Locate the cell with the specified text and output its (x, y) center coordinate. 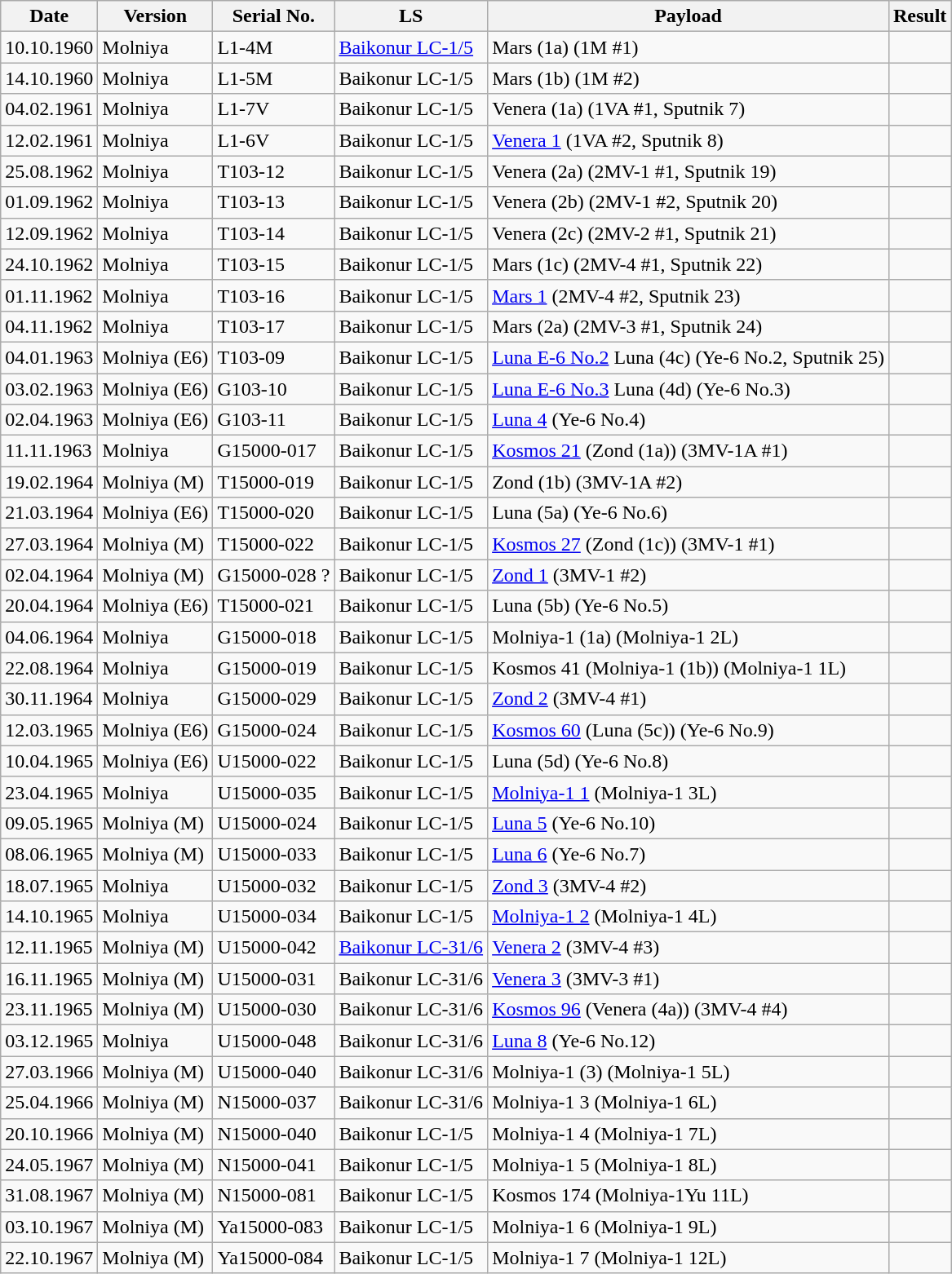
Serial No. (274, 16)
T103-12 (274, 171)
Molniya-1 6 (Molniya-1 9L) (689, 1227)
09.05.1965 (49, 823)
Ya15000-084 (274, 1258)
16.11.1965 (49, 979)
22.10.1967 (49, 1258)
Zond 1 (3MV-1 #2) (689, 575)
Venera (2b) (2MV-1 #2, Sputnik 20) (689, 202)
L1-4M (274, 47)
04.11.1962 (49, 326)
27.03.1966 (49, 1072)
12.11.1965 (49, 948)
T15000-022 (274, 544)
Molniya-1 7 (Molniya-1 12L) (689, 1258)
Luna 6 (Ye-6 No.7) (689, 854)
14.10.1960 (49, 78)
03.10.1967 (49, 1227)
Molniya-1 1 (Molniya-1 3L) (689, 792)
N15000-037 (274, 1103)
02.04.1964 (49, 575)
N15000-041 (274, 1165)
T103-15 (274, 264)
08.06.1965 (49, 854)
U15000-032 (274, 885)
Kosmos 60 (Luna (5c)) (Ye-6 No.9) (689, 730)
18.07.1965 (49, 885)
04.02.1961 (49, 109)
01.09.1962 (49, 202)
U15000-040 (274, 1072)
T15000-021 (274, 606)
T15000-019 (274, 482)
Luna E-6 No.3 Luna (4d) (Ye-6 No.3) (689, 389)
Luna 5 (Ye-6 No.10) (689, 823)
Kosmos 21 (Zond (1a)) (3MV-1A #1) (689, 451)
23.11.1965 (49, 1010)
27.03.1964 (49, 544)
Luna (5d) (Ye-6 No.8) (689, 761)
T103-17 (274, 326)
U15000-035 (274, 792)
Molniya-1 (1a) (Molniya-1 2L) (689, 637)
Mars 1 (2MV-4 #2, Sputnik 23) (689, 295)
G15000-019 (274, 668)
G15000-018 (274, 637)
LS (411, 16)
U15000-034 (274, 917)
Venera 3 (3MV-3 #1) (689, 979)
31.08.1967 (49, 1196)
Molniya-1 2 (Molniya-1 4L) (689, 917)
20.04.1964 (49, 606)
T103-16 (274, 295)
Version (155, 16)
L1-7V (274, 109)
Venera 1 (1VA #2, Sputnik 8) (689, 140)
04.06.1964 (49, 637)
Luna (5b) (Ye-6 No.5) (689, 606)
Zond 3 (3MV-4 #2) (689, 885)
N15000-081 (274, 1196)
12.09.1962 (49, 233)
U15000-022 (274, 761)
Molniya-1 5 (Molniya-1 8L) (689, 1165)
U15000-024 (274, 823)
Mars (2a) (2MV-3 #1, Sputnik 24) (689, 326)
30.11.1964 (49, 699)
22.08.1964 (49, 668)
Kosmos 41 (Molniya-1 (1b)) (Molniya-1 1L) (689, 668)
Molniya-1 4 (Molniya-1 7L) (689, 1134)
23.04.1965 (49, 792)
Molniya-1 3 (Molniya-1 6L) (689, 1103)
04.01.1963 (49, 357)
Luna (5a) (Ye-6 No.6) (689, 513)
24.10.1962 (49, 264)
Luna 8 (Ye-6 No.12) (689, 1041)
T103-14 (274, 233)
Venera (2a) (2MV-1 #1, Sputnik 19) (689, 171)
10.04.1965 (49, 761)
Luna E-6 No.2 Luna (4c) (Ye-6 No.2, Sputnik 25) (689, 357)
12.03.1965 (49, 730)
G15000-017 (274, 451)
21.03.1964 (49, 513)
03.12.1965 (49, 1041)
Kosmos 27 (Zond (1c)) (3MV-1 #1) (689, 544)
20.10.1966 (49, 1134)
Kosmos 96 (Venera (4a)) (3MV-4 #4) (689, 1010)
G15000-028 ? (274, 575)
Zond (1b) (3MV-1A #2) (689, 482)
G15000-029 (274, 699)
10.10.1960 (49, 47)
25.08.1962 (49, 171)
G103-11 (274, 420)
U15000-033 (274, 854)
U15000-030 (274, 1010)
25.04.1966 (49, 1103)
U15000-048 (274, 1041)
U15000-031 (274, 979)
Mars (1a) (1M #1) (689, 47)
Date (49, 16)
G15000-024 (274, 730)
Ya15000-083 (274, 1227)
Payload (689, 16)
Venera (2c) (2MV-2 #1, Sputnik 21) (689, 233)
24.05.1967 (49, 1165)
Venera 2 (3MV-4 #3) (689, 948)
G103-10 (274, 389)
T103-13 (274, 202)
U15000-042 (274, 948)
N15000-040 (274, 1134)
12.02.1961 (49, 140)
14.10.1965 (49, 917)
T103-09 (274, 357)
11.11.1963 (49, 451)
L1-6V (274, 140)
Venera (1a) (1VA #1, Sputnik 7) (689, 109)
03.02.1963 (49, 389)
T15000-020 (274, 513)
Mars (1b) (1M #2) (689, 78)
Result (919, 16)
Kosmos 174 (Molniya-1Yu 11L) (689, 1196)
L1-5M (274, 78)
Luna 4 (Ye-6 No.4) (689, 420)
Mars (1c) (2MV-4 #1, Sputnik 22) (689, 264)
19.02.1964 (49, 482)
01.11.1962 (49, 295)
Molniya-1 (3) (Molniya-1 5L) (689, 1072)
02.04.1963 (49, 420)
Zond 2 (3MV-4 #1) (689, 699)
